Extract the [X, Y] coordinate from the center of the cell holding the provided text.  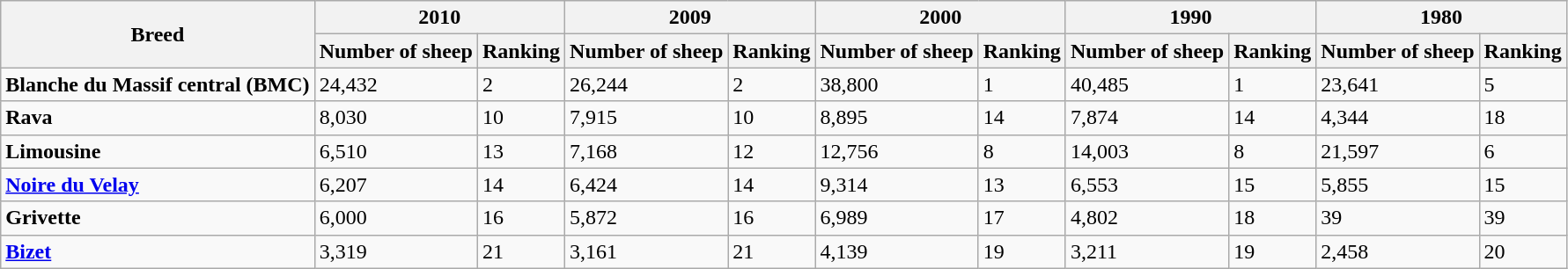
6 [1523, 151]
6,989 [896, 218]
4,344 [1398, 118]
12 [771, 151]
2010 [439, 18]
3,319 [396, 251]
8,030 [396, 118]
6,207 [396, 185]
17 [1021, 218]
Blanche du Massif central (BMC) [158, 84]
5 [1523, 84]
14,003 [1146, 151]
Limousine [158, 151]
5,872 [646, 218]
4,139 [896, 251]
8,895 [896, 118]
2000 [940, 18]
7,168 [646, 151]
38,800 [896, 84]
21,597 [1398, 151]
5,855 [1398, 185]
6,424 [646, 185]
7,915 [646, 118]
1990 [1190, 18]
6,553 [1146, 185]
23,641 [1398, 84]
Breed [158, 34]
Bizet [158, 251]
2,458 [1398, 251]
7,874 [1146, 118]
1980 [1441, 18]
Rava [158, 118]
40,485 [1146, 84]
24,432 [396, 84]
26,244 [646, 84]
3,211 [1146, 251]
6,510 [396, 151]
2009 [690, 18]
20 [1523, 251]
Grivette [158, 218]
6,000 [396, 218]
12,756 [896, 151]
Noire du Velay [158, 185]
9,314 [896, 185]
3,161 [646, 251]
4,802 [1146, 218]
